For the text-containing cell, return its midpoint in (X, Y) coordinate format. 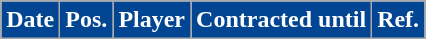
Player (152, 20)
Contracted until (282, 20)
Date (30, 20)
Pos. (86, 20)
Ref. (398, 20)
